Provide the [X, Y] coordinate of the cell's center where the given text is located.  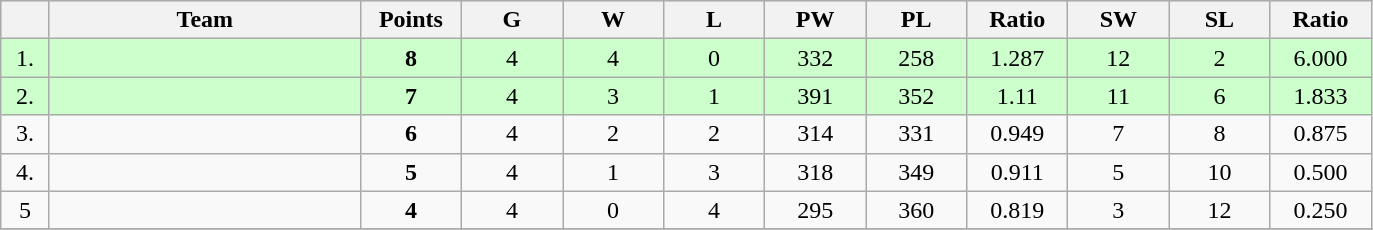
Points [410, 20]
1. [26, 58]
11 [1118, 96]
W [612, 20]
10 [1220, 172]
L [714, 20]
0.250 [1320, 210]
258 [916, 58]
0.911 [1018, 172]
352 [916, 96]
295 [816, 210]
PW [816, 20]
4. [26, 172]
6.000 [1320, 58]
2. [26, 96]
1.833 [1320, 96]
1.287 [1018, 58]
0.500 [1320, 172]
391 [816, 96]
SW [1118, 20]
0.875 [1320, 134]
3. [26, 134]
Team [204, 20]
1.11 [1018, 96]
318 [816, 172]
SL [1220, 20]
360 [916, 210]
331 [916, 134]
314 [816, 134]
0.949 [1018, 134]
332 [816, 58]
349 [916, 172]
PL [916, 20]
G [512, 20]
0.819 [1018, 210]
